Determine the (x, y) coordinate at the center of the cell enclosing the given text.  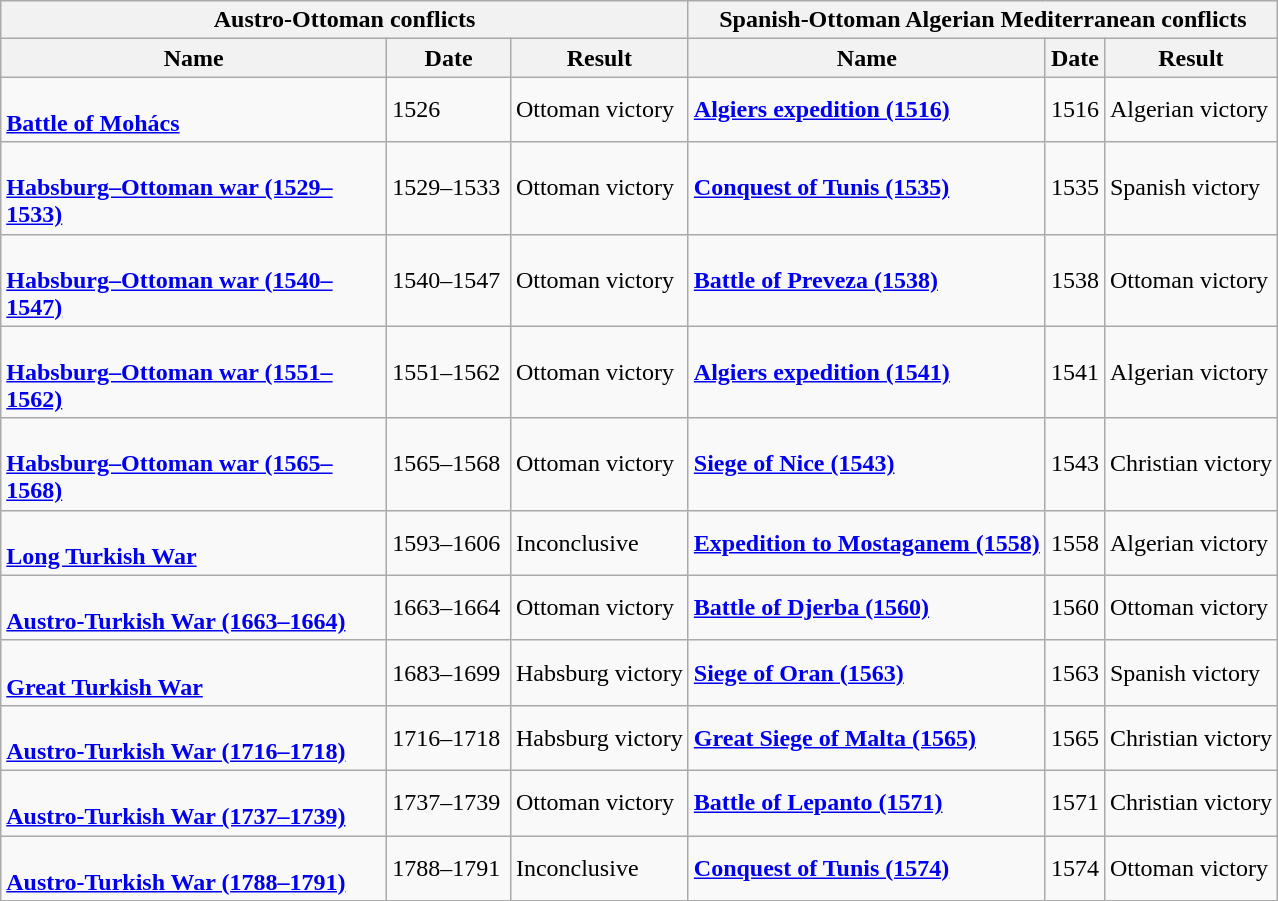
1565–1568 (449, 464)
Expedition to Mostaganem (1558) (866, 542)
1716–1718 (449, 738)
1574 (1074, 868)
Battle of Preveza (1538) (866, 280)
1565 (1074, 738)
Siege of Oran (1563) (866, 672)
Habsburg–Ottoman war (1565–1568) (194, 464)
Siege of Nice (1543) (866, 464)
1558 (1074, 542)
1529–1533 (449, 188)
Great Siege of Malta (1565) (866, 738)
Battle of Djerba (1560) (866, 608)
1788–1791 (449, 868)
Austro-Ottoman conflicts (345, 20)
1551–1562 (449, 372)
1560 (1074, 608)
Conquest of Tunis (1574) (866, 868)
1526 (449, 110)
1516 (1074, 110)
1737–1739 (449, 802)
1541 (1074, 372)
1538 (1074, 280)
Austro-Turkish War (1737–1739) (194, 802)
1571 (1074, 802)
Long Turkish War (194, 542)
Battle of Mohács (194, 110)
Great Turkish War (194, 672)
1663–1664 (449, 608)
1683–1699 (449, 672)
Battle of Lepanto (1571) (866, 802)
1535 (1074, 188)
Spanish-Ottoman Algerian Mediterranean conflicts (982, 20)
Habsburg–Ottoman war (1529–1533) (194, 188)
Algiers expedition (1516) (866, 110)
1540–1547 (449, 280)
1593–1606 (449, 542)
Conquest of Tunis (1535) (866, 188)
1543 (1074, 464)
Algiers expedition (1541) (866, 372)
1563 (1074, 672)
Austro-Turkish War (1663–1664) (194, 608)
Habsburg–Ottoman war (1540–1547) (194, 280)
Austro-Turkish War (1788–1791) (194, 868)
Austro-Turkish War (1716–1718) (194, 738)
Habsburg–Ottoman war (1551–1562) (194, 372)
